Identify which cell holds the provided text, then report its (x, y) central coordinate. 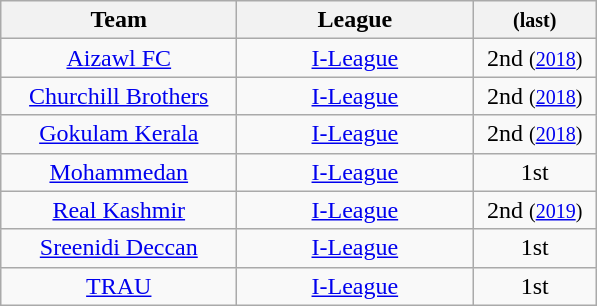
Churchill Brothers (119, 96)
Team (119, 20)
Real Kashmir (119, 210)
TRAU (119, 286)
Gokulam Kerala (119, 134)
Aizawl FC (119, 58)
2nd (2019) (535, 210)
Mohammedan (119, 172)
Sreenidi Deccan (119, 248)
League (355, 20)
(last) (535, 20)
